Detect which cell encompasses the target text, then output its [x, y] center coordinate. 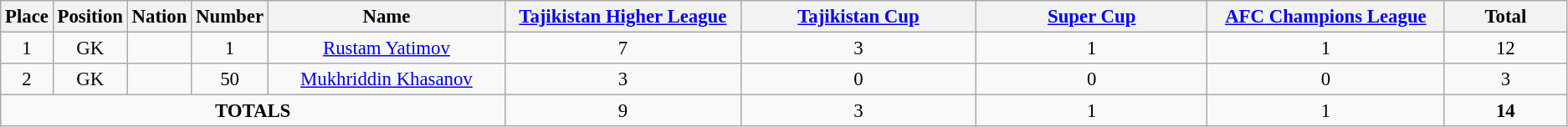
2 [27, 79]
Tajikistan Higher League [623, 17]
TOTALS [253, 111]
Place [27, 17]
Rustam Yatimov [387, 48]
Mukhriddin Khasanov [387, 79]
50 [230, 79]
Name [387, 17]
9 [623, 111]
Nation [159, 17]
7 [623, 48]
AFC Champions League [1326, 17]
Position [90, 17]
14 [1505, 111]
Number [230, 17]
Total [1505, 17]
Tajikistan Cup [858, 17]
Super Cup [1092, 17]
12 [1505, 48]
